Determine the [X, Y] coordinate at the center of the cell enclosing the given text.  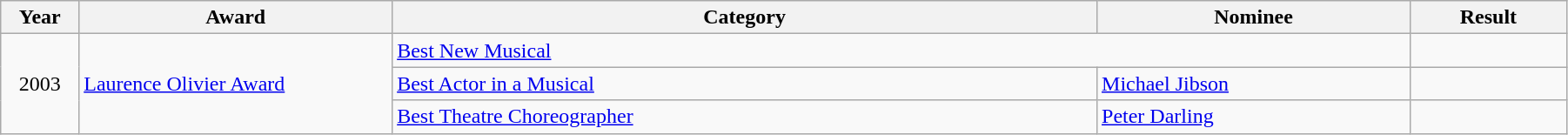
Award [236, 17]
Category [745, 17]
Nominee [1254, 17]
Best Actor in a Musical [745, 84]
Result [1488, 17]
Michael Jibson [1254, 84]
Year [40, 17]
Peter Darling [1254, 117]
Laurence Olivier Award [236, 84]
Best New Musical [901, 51]
Best Theatre Choreographer [745, 117]
2003 [40, 84]
